Determine the [X, Y] coordinate at the center of the cell enclosing the given text.  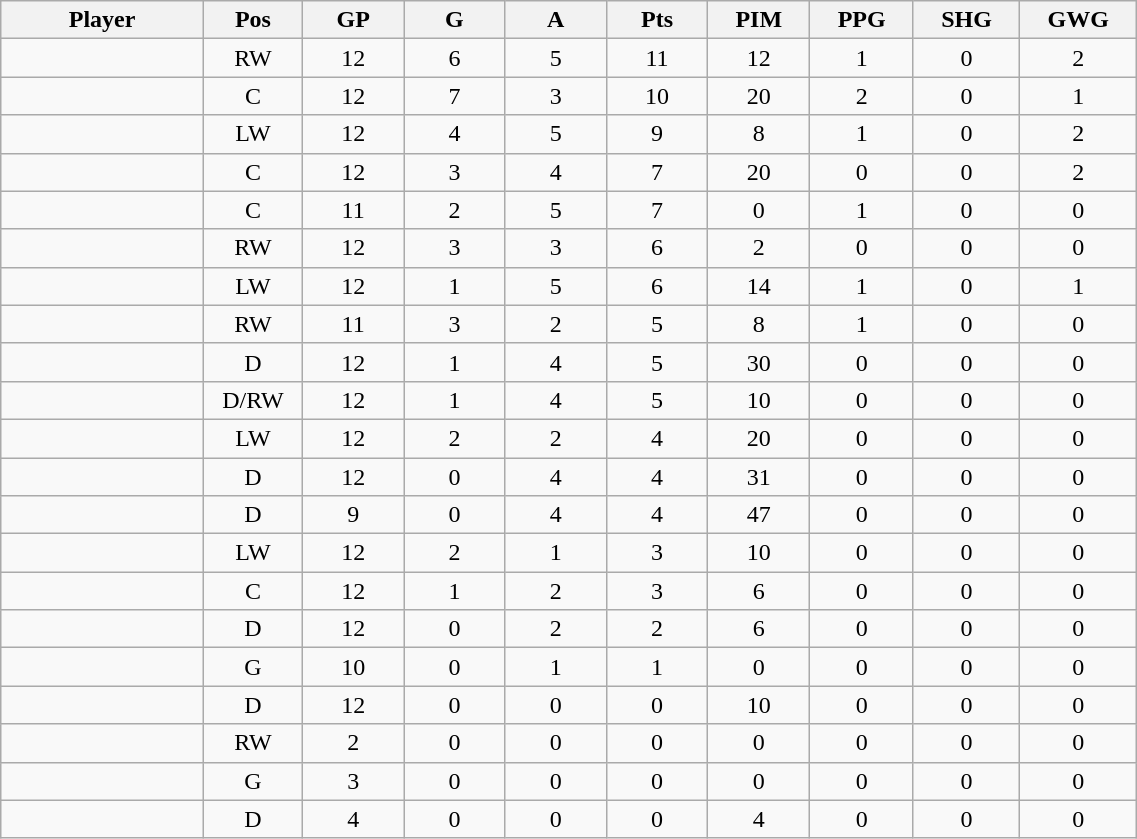
14 [759, 286]
Player [102, 20]
47 [759, 515]
30 [759, 362]
Pos [252, 20]
PPG [862, 20]
GWG [1078, 20]
A [556, 20]
SHG [966, 20]
D/RW [252, 400]
GP [352, 20]
Pts [656, 20]
31 [759, 477]
PIM [759, 20]
